Scan for the cell matching the given text and deliver its [x, y] coordinate at center. 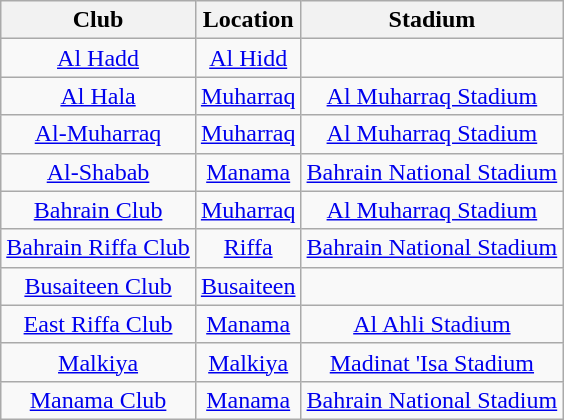
Busaiteen Club [98, 286]
Location [248, 20]
Bahrain Riffa Club [98, 248]
Manama Club [98, 400]
Al Hadd [98, 58]
Madinat 'Isa Stadium [432, 362]
Al Ahli Stadium [432, 324]
Busaiteen [248, 286]
Al-Muharraq [98, 134]
Al Hala [98, 96]
Riffa [248, 248]
East Riffa Club [98, 324]
Stadium [432, 20]
Club [98, 20]
Al-Shabab [98, 172]
Al Hidd [248, 58]
Bahrain Club [98, 210]
